Find where the given text appears and provide that cell's center as [X, Y] coordinate. 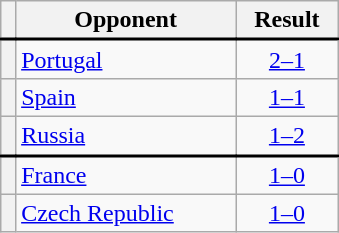
Opponent [126, 20]
2–1 [288, 60]
Czech Republic [126, 213]
Result [288, 20]
Portugal [126, 60]
Spain [126, 97]
France [126, 174]
1–1 [288, 97]
Russia [126, 136]
1–2 [288, 136]
